Search for the cell housing the specified text and yield its [X, Y] center coordinate. 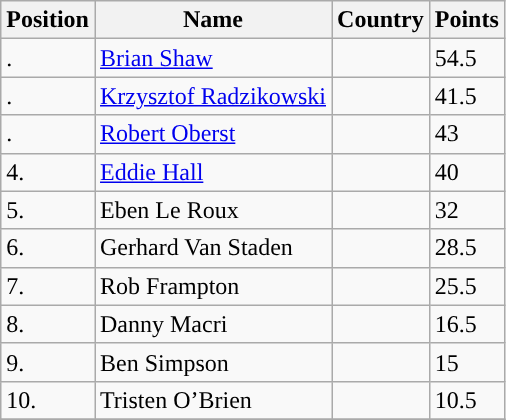
41.5 [466, 96]
7. [48, 286]
Position [48, 20]
40 [466, 172]
28.5 [466, 248]
Danny Macri [212, 324]
15 [466, 362]
8. [48, 324]
Brian Shaw [212, 58]
32 [466, 210]
Points [466, 20]
16.5 [466, 324]
Eben Le Roux [212, 210]
Robert Oberst [212, 134]
Rob Frampton [212, 286]
4. [48, 172]
Gerhard Van Staden [212, 248]
54.5 [466, 58]
10. [48, 400]
Krzysztof Radzikowski [212, 96]
6. [48, 248]
Eddie Hall [212, 172]
Ben Simpson [212, 362]
5. [48, 210]
9. [48, 362]
25.5 [466, 286]
Tristen O’Brien [212, 400]
Country [381, 20]
43 [466, 134]
10.5 [466, 400]
Name [212, 20]
